Search for the cell housing the specified text and yield its [X, Y] center coordinate. 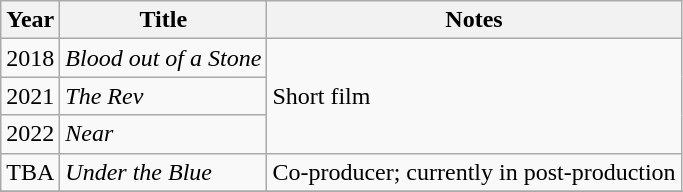
2018 [30, 58]
Co-producer; currently in post-production [474, 172]
Blood out of a Stone [164, 58]
Year [30, 20]
Title [164, 20]
Short film [474, 96]
2021 [30, 96]
TBA [30, 172]
Notes [474, 20]
2022 [30, 134]
Near [164, 134]
The Rev [164, 96]
Under the Blue [164, 172]
